Output the [X, Y] coordinate of the center of the cell containing the given text.  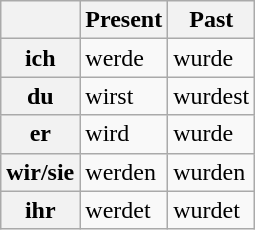
werden [124, 172]
du [40, 96]
er [40, 134]
ich [40, 58]
Present [124, 20]
wurden [212, 172]
werdet [124, 210]
wurdet [212, 210]
Past [212, 20]
werde [124, 58]
wurdest [212, 96]
wirst [124, 96]
wir/sie [40, 172]
ihr [40, 210]
wird [124, 134]
